Provide the (x, y) coordinate of the cell's center where the given text is located.  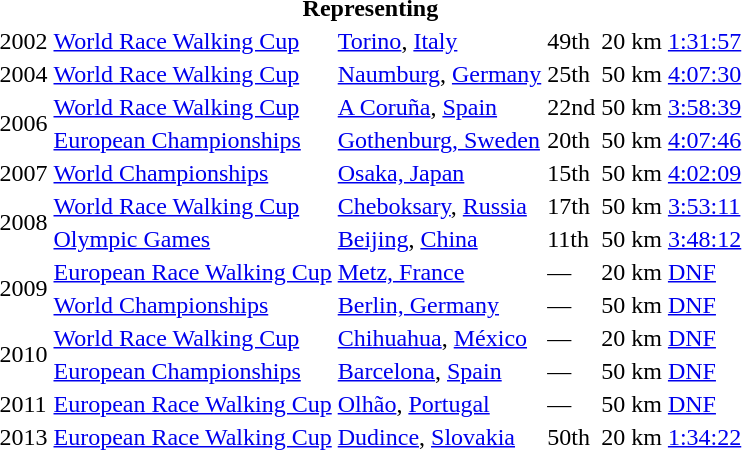
17th (572, 206)
4:02:09 (704, 173)
Chihuahua, México (440, 338)
20th (572, 140)
3:48:12 (704, 239)
15th (572, 173)
Naumburg, Germany (440, 74)
3:53:11 (704, 206)
Gothenburg, Sweden (440, 140)
Torino, Italy (440, 41)
Beijing, China (440, 239)
4:07:30 (704, 74)
Cheboksary, Russia (440, 206)
22nd (572, 107)
Olympic Games (192, 239)
Barcelona, Spain (440, 371)
Metz, France (440, 272)
1:31:57 (704, 41)
Olhão, Portugal (440, 404)
11th (572, 239)
Osaka, Japan (440, 173)
49th (572, 41)
4:07:46 (704, 140)
A Coruña, Spain (440, 107)
3:58:39 (704, 107)
25th (572, 74)
Berlin, Germany (440, 305)
